Detect which cell encompasses the target text, then output its (x, y) center coordinate. 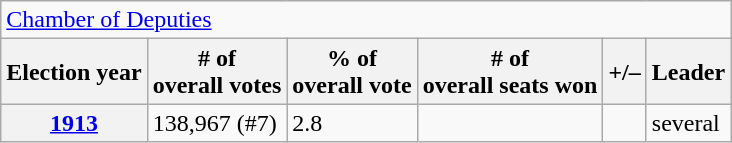
Chamber of Deputies (366, 20)
Election year (74, 72)
several (688, 123)
Leader (688, 72)
1913 (74, 123)
138,967 (#7) (217, 123)
+/– (624, 72)
# ofoverall votes (217, 72)
% ofoverall vote (352, 72)
# ofoverall seats won (510, 72)
2.8 (352, 123)
